Locate the cell with the specified text and output its [x, y] center coordinate. 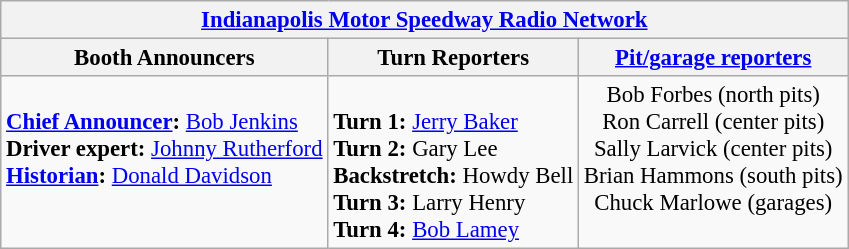
Indianapolis Motor Speedway Radio Network [424, 20]
Turn Reporters [454, 58]
Turn 1: Jerry Baker Turn 2: Gary Lee Backstretch: Howdy Bell Turn 3: Larry Henry Turn 4: Bob Lamey [454, 162]
Chief Announcer: Bob Jenkins Driver expert: Johnny Rutherford Historian: Donald Davidson [164, 162]
Booth Announcers [164, 58]
Pit/garage reporters [714, 58]
Bob Forbes (north pits)Ron Carrell (center pits)Sally Larvick (center pits)Brian Hammons (south pits) Chuck Marlowe (garages) [714, 162]
